Identify which cell holds the provided text, then report its (X, Y) central coordinate. 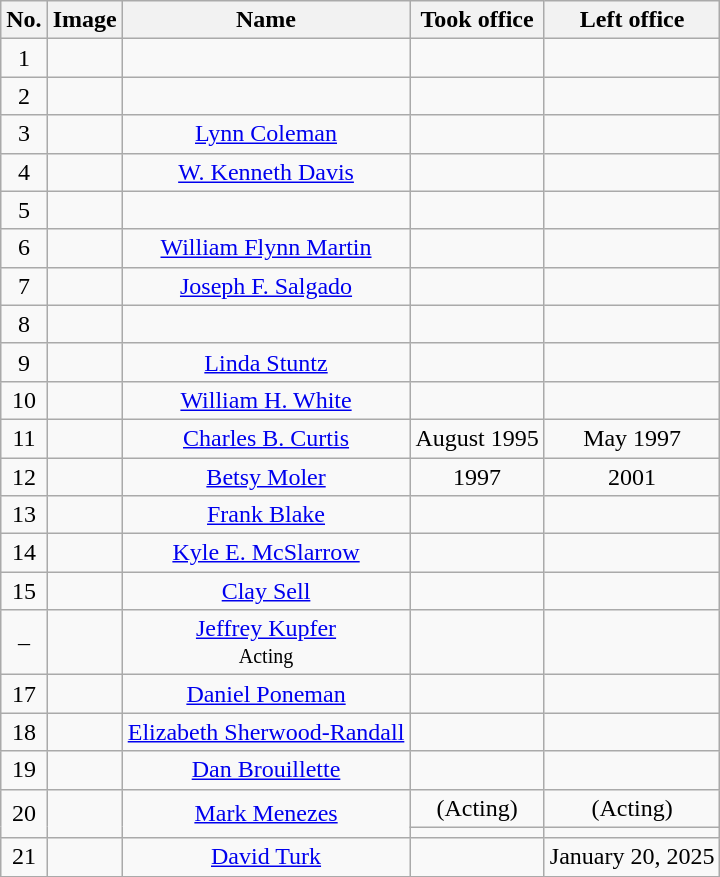
Joseph F. Salgado (266, 286)
Took office (477, 20)
Dan Brouillette (266, 770)
4 (24, 172)
Jeffrey KupferActing (266, 642)
9 (24, 362)
– (24, 642)
Kyle E. McSlarrow (266, 553)
Clay Sell (266, 591)
10 (24, 400)
5 (24, 210)
19 (24, 770)
21 (24, 857)
2001 (632, 477)
20 (24, 814)
Frank Blake (266, 515)
3 (24, 134)
Betsy Moler (266, 477)
1 (24, 58)
Left office (632, 20)
Lynn Coleman (266, 134)
William H. White (266, 400)
Daniel Poneman (266, 694)
7 (24, 286)
May 1997 (632, 438)
David Turk (266, 857)
Mark Menezes (266, 814)
11 (24, 438)
No. (24, 20)
January 20, 2025 (632, 857)
Charles B. Curtis (266, 438)
Linda Stuntz (266, 362)
14 (24, 553)
Name (266, 20)
2 (24, 96)
12 (24, 477)
W. Kenneth Davis (266, 172)
6 (24, 248)
8 (24, 324)
William Flynn Martin (266, 248)
18 (24, 732)
15 (24, 591)
17 (24, 694)
1997 (477, 477)
August 1995 (477, 438)
Elizabeth Sherwood-Randall (266, 732)
Image (84, 20)
13 (24, 515)
